Scan for the cell matching the given text and deliver its (x, y) coordinate at center. 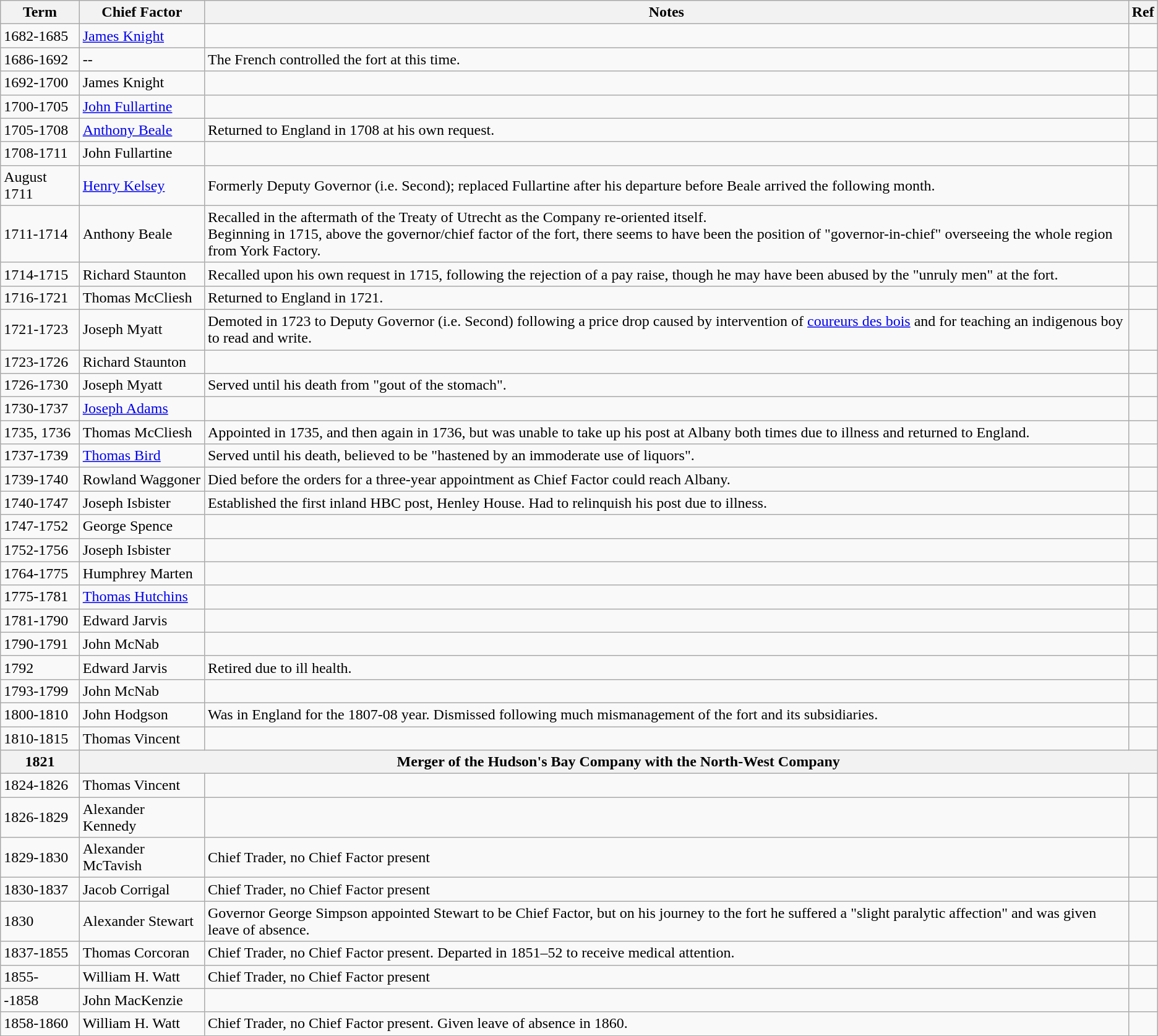
Joseph Adams (142, 409)
Rowland Waggoner (142, 479)
1708-1711 (40, 153)
1858-1860 (40, 1024)
-- (142, 59)
Humphrey Marten (142, 573)
George Spence (142, 526)
Was in England for the 1807-08 year. Dismissed following much mismanagement of the fort and its subsidiaries. (666, 714)
1716-1721 (40, 298)
Thomas Bird (142, 456)
1721-1723 (40, 329)
Merger of the Hudson's Bay Company with the North-West Company (619, 762)
Jacob Corrigal (142, 889)
1700-1705 (40, 106)
1726-1730 (40, 385)
Established the first inland HBC post, Henley House. Had to relinquish his post due to illness. (666, 503)
Alexander Stewart (142, 922)
-1858 (40, 1000)
1800-1810 (40, 714)
John Hodgson (142, 714)
Alexander McTavish (142, 857)
1739-1740 (40, 479)
Chief Trader, no Chief Factor present. Given leave of absence in 1860. (666, 1024)
1810-1815 (40, 738)
Chief Trader, no Chief Factor present. Departed in 1851–52 to receive medical attention. (666, 953)
Served until his death, believed to be "hastened by an immoderate use of liquors". (666, 456)
The French controlled the fort at this time. (666, 59)
1740-1747 (40, 503)
Died before the orders for a three-year appointment as Chief Factor could reach Albany. (666, 479)
1764-1775 (40, 573)
1711-1714 (40, 234)
1793-1799 (40, 691)
Appointed in 1735, and then again in 1736, but was unable to take up his post at Albany both times due to illness and returned to England. (666, 432)
Henry Kelsey (142, 186)
1792 (40, 667)
Returned to England in 1708 at his own request. (666, 130)
Ref (1143, 12)
1837-1855 (40, 953)
Notes (666, 12)
1855- (40, 977)
Returned to England in 1721. (666, 298)
Thomas Corcoran (142, 953)
1826-1829 (40, 818)
1714-1715 (40, 274)
1737-1739 (40, 456)
1730-1737 (40, 409)
1682-1685 (40, 36)
1824-1826 (40, 786)
1830 (40, 922)
Thomas Hutchins (142, 597)
1686-1692 (40, 59)
August 1711 (40, 186)
Retired due to ill health. (666, 667)
1705-1708 (40, 130)
1692-1700 (40, 83)
Alexander Kennedy (142, 818)
1829-1830 (40, 857)
1830-1837 (40, 889)
1790-1791 (40, 644)
Formerly Deputy Governor (i.e. Second); replaced Fullartine after his departure before Beale arrived the following month. (666, 186)
Recalled upon his own request in 1715, following the rejection of a pay raise, though he may have been abused by the "unruly men" at the fort. (666, 274)
John MacKenzie (142, 1000)
Term (40, 12)
1821 (40, 762)
1752-1756 (40, 550)
1723-1726 (40, 362)
1735, 1736 (40, 432)
1781-1790 (40, 620)
1775-1781 (40, 597)
Chief Factor (142, 12)
1747-1752 (40, 526)
Served until his death from "gout of the stomach". (666, 385)
